Scan for the cell matching the given text and deliver its (X, Y) coordinate at center. 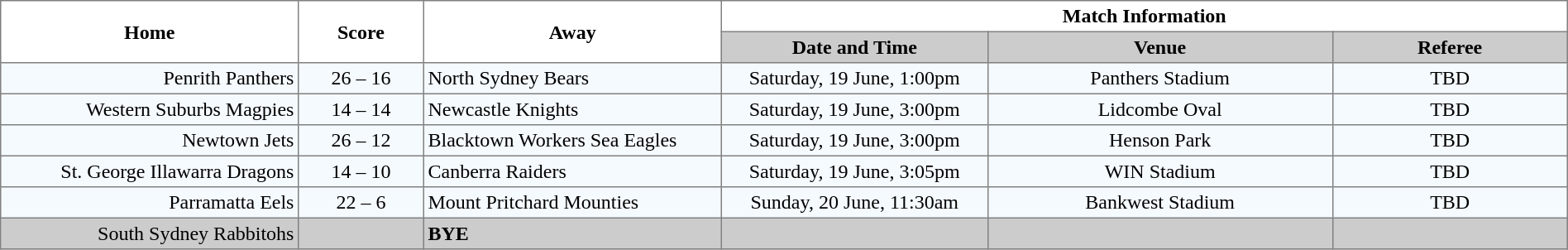
Home (150, 31)
Canberra Raiders (572, 171)
North Sydney Bears (572, 79)
Referee (1450, 47)
Lidcombe Oval (1159, 109)
Saturday, 19 June, 3:05pm (854, 171)
South Sydney Rabbitohs (150, 233)
Sunday, 20 June, 11:30am (854, 203)
Newtown Jets (150, 141)
Western Suburbs Magpies (150, 109)
Mount Pritchard Mounties (572, 203)
Blacktown Workers Sea Eagles (572, 141)
Saturday, 19 June, 1:00pm (854, 79)
Venue (1159, 47)
WIN Stadium (1159, 171)
Henson Park (1159, 141)
26 – 12 (361, 141)
Away (572, 31)
Match Information (1145, 17)
26 – 16 (361, 79)
14 – 10 (361, 171)
St. George Illawarra Dragons (150, 171)
Panthers Stadium (1159, 79)
Bankwest Stadium (1159, 203)
Parramatta Eels (150, 203)
Penrith Panthers (150, 79)
22 – 6 (361, 203)
BYE (572, 233)
Newcastle Knights (572, 109)
Date and Time (854, 47)
14 – 14 (361, 109)
Score (361, 31)
